Return [x, y] of the center of cell containing provided text 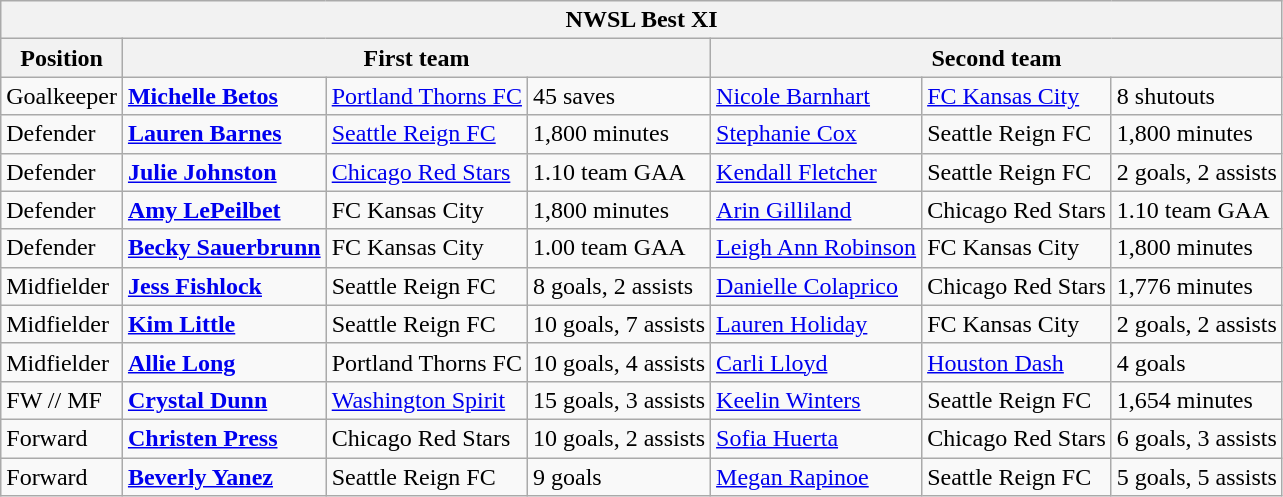
Kim Little [224, 324]
Lauren Barnes [224, 134]
Second team [997, 58]
FW // MF [62, 400]
Stephanie Cox [816, 134]
Washington Spirit [426, 400]
15 goals, 3 assists [618, 400]
Nicole Barnhart [816, 96]
1.00 team GAA [618, 248]
First team [416, 58]
4 goals [1196, 362]
Julie Johnston [224, 172]
1,776 minutes [1196, 286]
Danielle Colaprico [816, 286]
10 goals, 4 assists [618, 362]
8 goals, 2 assists [618, 286]
10 goals, 7 assists [618, 324]
45 saves [618, 96]
Goalkeeper [62, 96]
Michelle Betos [224, 96]
Crystal Dunn [224, 400]
8 shutouts [1196, 96]
Carli Lloyd [816, 362]
Beverly Yanez [224, 477]
Leigh Ann Robinson [816, 248]
Sofia Huerta [816, 438]
Position [62, 58]
Allie Long [224, 362]
Kendall Fletcher [816, 172]
Arin Gilliland [816, 210]
Lauren Holiday [816, 324]
6 goals, 3 assists [1196, 438]
Keelin Winters [816, 400]
Amy LePeilbet [224, 210]
Becky Sauerbrunn [224, 248]
10 goals, 2 assists [618, 438]
NWSL Best XI [642, 20]
9 goals [618, 477]
1,654 minutes [1196, 400]
5 goals, 5 assists [1196, 477]
Houston Dash [1017, 362]
Megan Rapinoe [816, 477]
Christen Press [224, 438]
Jess Fishlock [224, 286]
